Pinpoint the cell where the given text exists, returning its [x, y] midpoint coordinate. 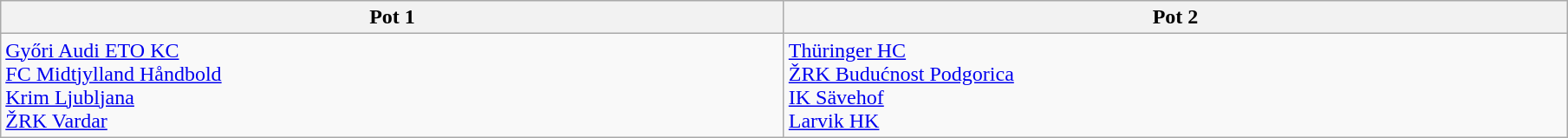
Pot 1 [393, 17]
Győri Audi ETO KC FC Midtjylland Håndbold Krim Ljubljana ŽRK Vardar [393, 85]
Thüringer HC ŽRK Budućnost Podgorica IK Sävehof Larvik HK [1175, 85]
Pot 2 [1175, 17]
